From the cell containing the given text, extract its center point as [X, Y] coordinate. 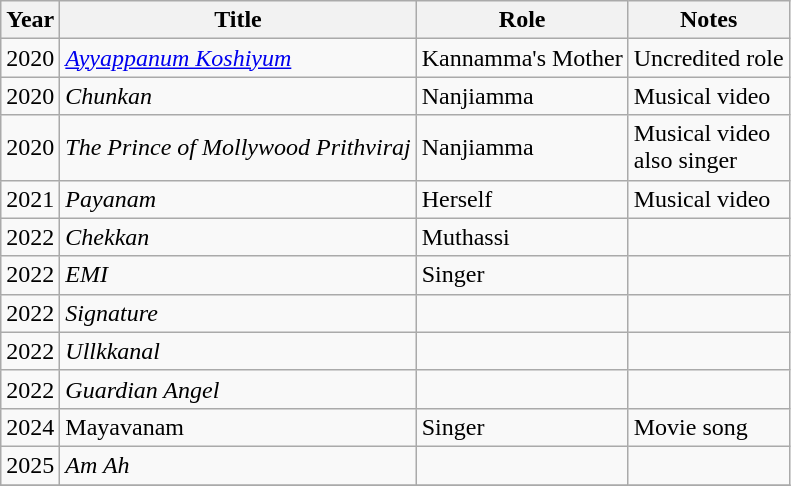
Mayavanam [238, 427]
EMI [238, 275]
2025 [30, 465]
Musical videoalso singer [708, 148]
2024 [30, 427]
Notes [708, 20]
Title [238, 20]
Chunkan [238, 96]
Am Ah [238, 465]
Guardian Angel [238, 389]
Muthassi [522, 237]
Signature [238, 313]
The Prince of Mollywood Prithviraj [238, 148]
Role [522, 20]
Ullkkanal [238, 351]
Payanam [238, 199]
Ayyappanum Koshiyum [238, 58]
Uncredited role [708, 58]
2021 [30, 199]
Chekkan [238, 237]
Movie song [708, 427]
Year [30, 20]
Kannamma's Mother [522, 58]
Herself [522, 199]
